Output the [x, y] coordinate of the center of the cell containing the given text.  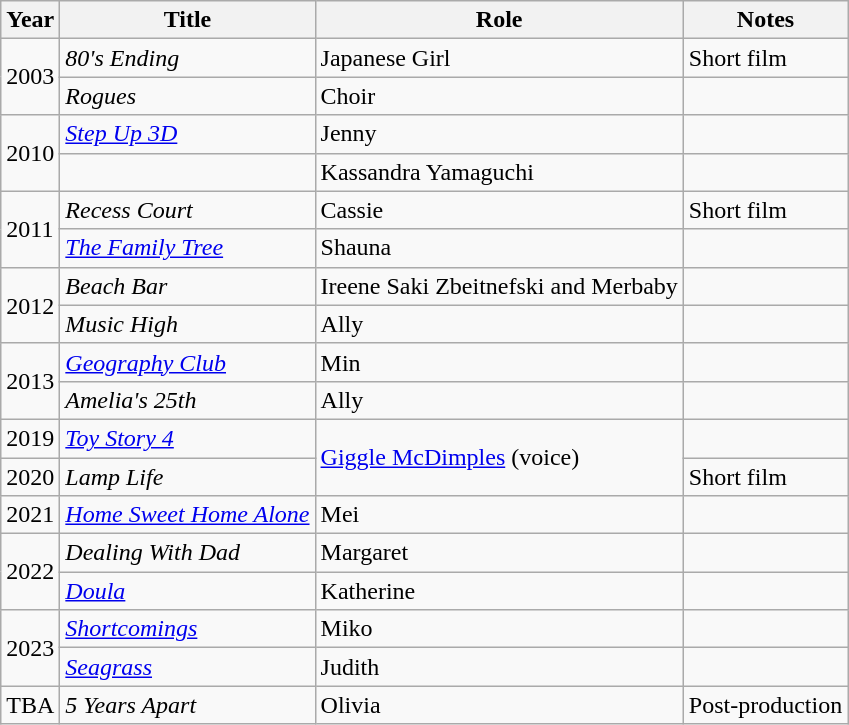
Home Sweet Home Alone [188, 515]
Recess Court [188, 210]
Judith [499, 667]
Role [499, 20]
Shortcomings [188, 629]
2013 [30, 381]
2019 [30, 438]
Post-production [765, 705]
Margaret [499, 553]
Notes [765, 20]
2010 [30, 153]
Min [499, 362]
Amelia's 25th [188, 400]
Cassie [499, 210]
Choir [499, 96]
Doula [188, 591]
Lamp Life [188, 477]
2021 [30, 515]
Kassandra Yamaguchi [499, 172]
2012 [30, 305]
Music High [188, 324]
Katherine [499, 591]
Beach Bar [188, 286]
2011 [30, 229]
2020 [30, 477]
Dealing With Dad [188, 553]
Toy Story 4 [188, 438]
TBA [30, 705]
Seagrass [188, 667]
2003 [30, 77]
Step Up 3D [188, 134]
5 Years Apart [188, 705]
Jenny [499, 134]
Giggle McDimples (voice) [499, 457]
2022 [30, 572]
Mei [499, 515]
Geography Club [188, 362]
2023 [30, 648]
Miko [499, 629]
Japanese Girl [499, 58]
Olivia [499, 705]
Ireene Saki Zbeitnefski and Merbaby [499, 286]
Rogues [188, 96]
80's Ending [188, 58]
Year [30, 20]
Shauna [499, 248]
The Family Tree [188, 248]
Title [188, 20]
